For the text-containing cell, return its midpoint in (X, Y) coordinate format. 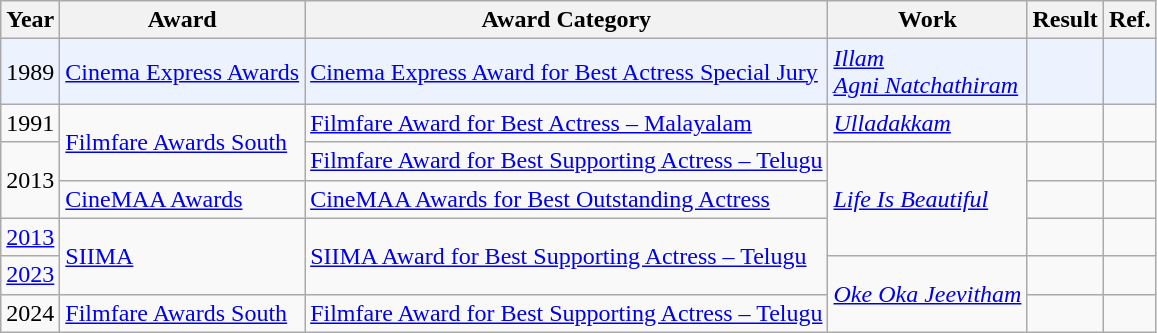
Ref. (1130, 20)
Filmfare Award for Best Actress – Malayalam (566, 123)
SIIMA Award for Best Supporting Actress – Telugu (566, 256)
1989 (30, 72)
Ulladakkam (928, 123)
2024 (30, 313)
Result (1065, 20)
Award (182, 20)
1991 (30, 123)
Year (30, 20)
CineMAA Awards (182, 199)
CineMAA Awards for Best Outstanding Actress (566, 199)
Cinema Express Awards (182, 72)
2023 (30, 275)
Oke Oka Jeevitham (928, 294)
Work (928, 20)
IllamAgni Natchathiram (928, 72)
Life Is Beautiful (928, 199)
Award Category (566, 20)
SIIMA (182, 256)
Cinema Express Award for Best Actress Special Jury (566, 72)
